Return the (x, y) coordinate for the center point of the cell that contains the specified text.  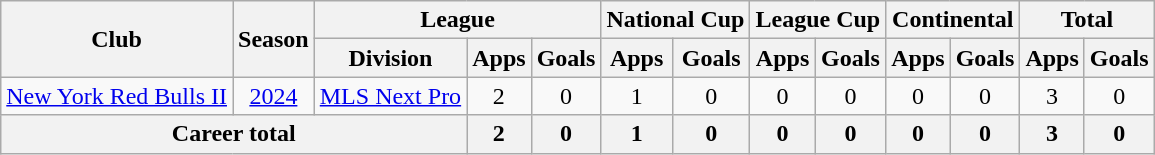
National Cup (676, 20)
New York Red Bulls II (117, 96)
Division (390, 58)
Career total (234, 134)
Continental (953, 20)
Total (1087, 20)
MLS Next Pro (390, 96)
Season (273, 39)
Club (117, 39)
League Cup (818, 20)
League (458, 20)
2024 (273, 96)
